Find where the given text appears and provide that cell's center as (X, Y) coordinate. 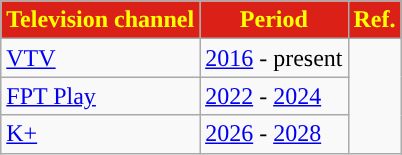
Television channel (100, 20)
Ref. (374, 20)
K+ (100, 134)
2016 - present (274, 58)
Period (274, 20)
2022 - 2024 (274, 96)
VTV (100, 58)
FPT Play (100, 96)
2026 - 2028 (274, 134)
